Provide the [x, y] coordinate of the cell's center where the given text is located.  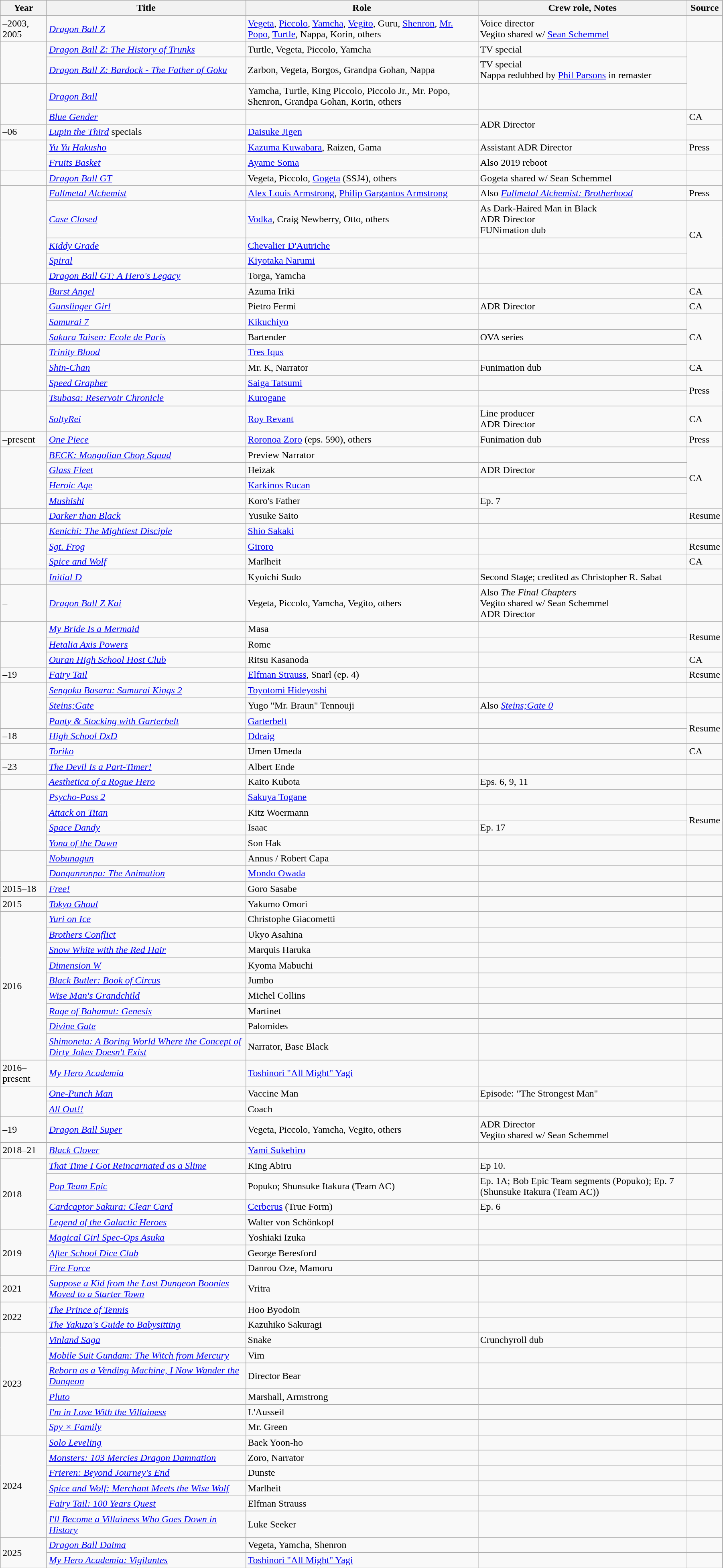
Preview Narrator [362, 455]
Trinity Blood [146, 352]
Vritra [362, 1289]
Assistant ADR Director [583, 147]
Michel Collins [362, 995]
Spiral [146, 261]
2023 [23, 1383]
– [23, 603]
–23 [23, 767]
Azuma Iriki [362, 291]
Source [705, 8]
Bartender [362, 337]
Dragon Ball [146, 96]
Ep. 17 [583, 828]
Wise Man's Grandchild [146, 995]
Mushishi [146, 500]
Zarbon, Vegeta, Borgos, Grandpa Gohan, Nappa [362, 70]
L'Ausseil [362, 1412]
Kitz Woermann [362, 812]
Fire Force [146, 1268]
The Devil Is a Part-Timer! [146, 767]
Ep 10. [583, 1166]
Episode: "The Strongest Man" [583, 1094]
Kiddy Grade [146, 245]
Jumbo [362, 980]
Sgt. Frog [146, 546]
Shimoneta: A Boring World Where the Concept of Dirty Jokes Doesn't Exist [146, 1047]
Cerberus (True Form) [362, 1207]
High School DxD [146, 736]
Black Butler: Book of Circus [146, 980]
Annus / Robert Capa [362, 858]
Aesthetica of a Rogue Hero [146, 782]
Yuri on Ice [146, 919]
Black Clover [146, 1150]
Magical Girl Spec-Ops Asuka [146, 1237]
Roy Revant [362, 419]
Fairy Tail: 100 Years Quest [146, 1503]
That Time I Got Reincarnated as a Slime [146, 1166]
Yona of the Dawn [146, 843]
Kazuma Kuwabara, Raizen, Gama [362, 147]
Kaito Kubota [362, 782]
Spice and Wolf [146, 562]
Rage of Bahamut: Genesis [146, 1011]
Albert Ende [362, 767]
Kazuhiko Sakuragi [362, 1325]
Samurai 7 [146, 322]
–18 [23, 736]
Palomides [362, 1026]
Dimension W [146, 965]
Rome [362, 644]
Director Bear [362, 1376]
Toyotomi Hideyoshi [362, 690]
Solo Leveling [146, 1442]
Vegeta, Piccolo, Yamcha, Vegito, Guru, Shenron, Mr. Popo, Turtle, Nappa, Korin, others [362, 29]
I'm in Love With the Villainess [146, 1412]
Second Stage; credited as Christopher R. Sabat [583, 577]
Crunchyroll dub [583, 1340]
Lupin the Third specials [146, 132]
Isaac [362, 828]
Ep. 1A; Bob Epic Team segments (Popuko); Ep. 7 (Shunsuke Itakura (Team AC)) [583, 1186]
Ayame Soma [362, 162]
Monsters: 103 Mercies Dragon Damnation [146, 1458]
Tres Iqus [362, 352]
George Beresford [362, 1253]
Danrou Oze, Mamoru [362, 1268]
Fruits Basket [146, 162]
BECK: Mongolian Chop Squad [146, 455]
Danganronpa: The Animation [146, 873]
Torga, Yamcha [362, 276]
2018 [23, 1194]
Eps. 6, 9, 11 [583, 782]
Toriko [146, 751]
Blue Gender [146, 117]
2016–present [23, 1073]
The Prince of Tennis [146, 1309]
Tokyo Ghoul [146, 904]
Free! [146, 889]
The Yakuza's Guide to Babysitting [146, 1325]
Masa [362, 629]
Pop Team Epic [146, 1186]
Reborn as a Vending Machine, I Now Wander the Dungeon [146, 1376]
Zoro, Narrator [362, 1458]
Burst Angel [146, 291]
2015–18 [23, 889]
Chevalier D'Autriche [362, 245]
Garterbelt [362, 721]
Kikuchiyo [362, 322]
Giroro [362, 546]
Dragon Ball Z: Bardock - The Father of Goku [146, 70]
Spice and Wolf: Merchant Meets the Wise Wolf [146, 1488]
2016 [23, 986]
Ddraig [362, 736]
Panty & Stocking with Garterbelt [146, 721]
Vaccine Man [362, 1094]
2021 [23, 1289]
Frieren: Beyond Journey's End [146, 1473]
Turtle, Vegeta, Piccolo, Yamcha [362, 49]
Umen Umeda [362, 751]
Elfman Strauss, Snarl (ep. 4) [362, 675]
Kiyotaka Narumi [362, 261]
I'll Become a Villainess Who Goes Down in History [146, 1524]
Vegeta, Yamcha, Shenron [362, 1545]
Sakura Taisen: Ecole de Paris [146, 337]
Pluto [146, 1397]
Ukyo Asahina [362, 934]
My Hero Academia: Vigilantes [146, 1560]
Yusuke Saito [362, 516]
King Abiru [362, 1166]
Speed Grapher [146, 383]
Kyoichi Sudo [362, 577]
2015 [23, 904]
–06 [23, 132]
Gunslinger Girl [146, 307]
Nobunagun [146, 858]
Also 2019 reboot [583, 162]
Karkinos Rucan [362, 485]
Ritsu Kasanoda [362, 660]
Glass Fleet [146, 470]
–2003,2005 [23, 29]
Ouran High School Host Club [146, 660]
Hetalia Axis Powers [146, 644]
Martinet [362, 1011]
Daisuke Jigen [362, 132]
Goro Sasabe [362, 889]
Kurogane [362, 398]
Divine Gate [146, 1026]
Roronoa Zoro (eps. 590), others [362, 439]
Koro's Father [362, 500]
All Out!! [146, 1109]
Yugo "Mr. Braun" Tennouji [362, 705]
Also Steins;Gate 0 [583, 705]
Heizak [362, 470]
Also Fullmetal Alchemist: Brotherhood [583, 193]
Line producerADR Director [583, 419]
Vinland Saga [146, 1340]
Popuko; Shunsuke Itakura (Team AC) [362, 1186]
After School Dice Club [146, 1253]
TV special [583, 49]
Snake [362, 1340]
Yu Yu Hakusho [146, 147]
Yoshiaki Izuka [362, 1237]
Mr. Green [362, 1427]
TV specialNappa redubbed by Phil Parsons in remaster [583, 70]
Steins;Gate [146, 705]
As Dark-Haired Man in BlackADR DirectorFUNimation dub [583, 219]
Gogeta shared w/ Sean Schemmel [583, 178]
Christophe Giacometti [362, 919]
Fairy Tail [146, 675]
Marquis Haruka [362, 950]
Fullmetal Alchemist [146, 193]
Title [146, 8]
Son Hak [362, 843]
OVA series [583, 337]
Suppose a Kid from the Last Dungeon Boonies Moved to a Starter Town [146, 1289]
Dragon Ball Super [146, 1130]
My Hero Academia [146, 1073]
SoltyRei [146, 419]
Vodka, Craig Newberry, Otto, others [362, 219]
My Bride Is a Mermaid [146, 629]
Yami Sukehiro [362, 1150]
Role [362, 8]
2022 [23, 1317]
Heroic Age [146, 485]
ADR DirectorVegito shared w/ Sean Schemmel [583, 1130]
Sakuya Togane [362, 797]
Hoo Byodoin [362, 1309]
–present [23, 439]
Yakumo Omori [362, 904]
2019 [23, 1253]
Baek Yoon-ho [362, 1442]
Walter von Schönkopf [362, 1222]
Kyoma Mabuchi [362, 965]
2024 [23, 1486]
One-Punch Man [146, 1094]
Kenichi: The Mightiest Disciple [146, 531]
Dragon Ball Daima [146, 1545]
Voice directorVegito shared w/ Sean Schemmel [583, 29]
Marshall, Armstrong [362, 1397]
Mobile Suit Gundam: The Witch from Mercury [146, 1355]
Sengoku Basara: Samurai Kings 2 [146, 690]
Spy × Family [146, 1427]
Dragon Ball GT: A Hero's Legacy [146, 276]
Luke Seeker [362, 1524]
Dragon Ball Z Kai [146, 603]
Year [23, 8]
Crew role, Notes [583, 8]
Brothers Conflict [146, 934]
Ep. 6 [583, 1207]
Shio Sakaki [362, 531]
Darker than Black [146, 516]
Vegeta, Piccolo, Gogeta (SSJ4), others [362, 178]
2018–21 [23, 1150]
Mondo Owada [362, 873]
Ep. 7 [583, 500]
Also The Final ChaptersVegito shared w/ Sean SchemmelADR Director [583, 603]
Yamcha, Turtle, King Piccolo, Piccolo Jr., Mr. Popo, Shenron, Grandpa Gohan, Korin, others [362, 96]
Dunste [362, 1473]
Legend of the Galactic Heroes [146, 1222]
One Piece [146, 439]
Case Closed [146, 219]
Space Dandy [146, 828]
Cardcaptor Sakura: Clear Card [146, 1207]
Alex Louis Armstrong, Philip Gargantos Armstrong [362, 193]
Vim [362, 1355]
Dragon Ball Z [146, 29]
Dragon Ball GT [146, 178]
Shin-Chan [146, 368]
Psycho-Pass 2 [146, 797]
Pietro Fermi [362, 307]
Saiga Tatsumi [362, 383]
Narrator, Base Black [362, 1047]
Coach [362, 1109]
Attack on Titan [146, 812]
Elfman Strauss [362, 1503]
Mr. K, Narrator [362, 368]
Initial D [146, 577]
Tsubasa: Reservoir Chronicle [146, 398]
Snow White with the Red Hair [146, 950]
Dragon Ball Z: The History of Trunks [146, 49]
2025 [23, 1552]
